Provide the (x, y) coordinate of the cell's center where the given text is located.  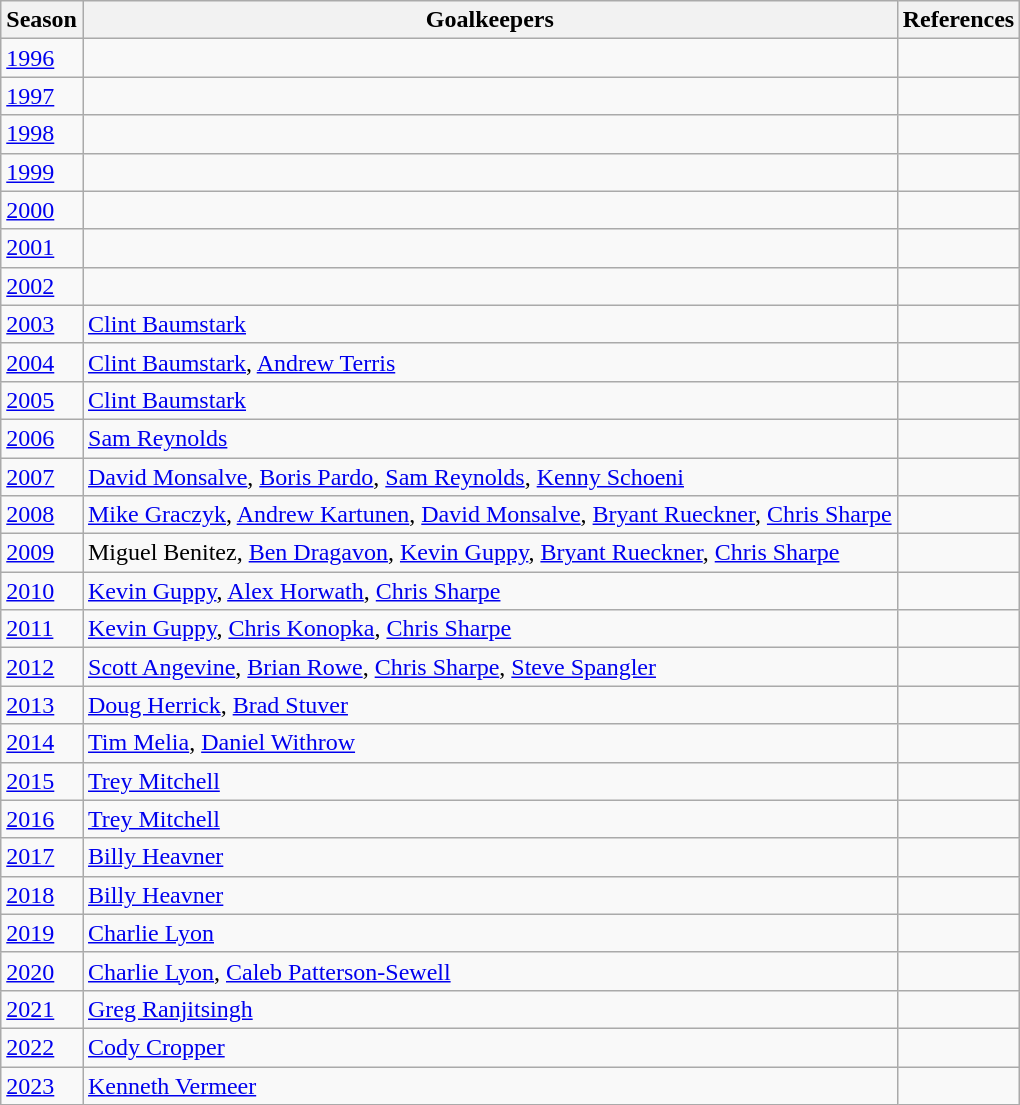
2015 (42, 781)
2002 (42, 286)
2018 (42, 895)
Clint Baumstark, Andrew Terris (490, 362)
Charlie Lyon (490, 933)
2007 (42, 477)
2000 (42, 210)
Kenneth Vermeer (490, 1085)
1996 (42, 58)
2010 (42, 591)
1999 (42, 172)
Goalkeepers (490, 20)
Sam Reynolds (490, 438)
2017 (42, 857)
2004 (42, 362)
1997 (42, 96)
Tim Melia, Daniel Withrow (490, 743)
2009 (42, 553)
2011 (42, 629)
Kevin Guppy, Alex Horwath, Chris Sharpe (490, 591)
David Monsalve, Boris Pardo, Sam Reynolds, Kenny Schoeni (490, 477)
2008 (42, 515)
2006 (42, 438)
2001 (42, 248)
2014 (42, 743)
2005 (42, 400)
Charlie Lyon, Caleb Patterson-Sewell (490, 971)
2013 (42, 705)
Greg Ranjitsingh (490, 1009)
2019 (42, 933)
2023 (42, 1085)
References (958, 20)
2021 (42, 1009)
2003 (42, 324)
Cody Cropper (490, 1047)
Doug Herrick, Brad Stuver (490, 705)
1998 (42, 134)
Season (42, 20)
2022 (42, 1047)
Miguel Benitez, Ben Dragavon, Kevin Guppy, Bryant Rueckner, Chris Sharpe (490, 553)
2016 (42, 819)
Kevin Guppy, Chris Konopka, Chris Sharpe (490, 629)
2012 (42, 667)
2020 (42, 971)
Mike Graczyk, Andrew Kartunen, David Monsalve, Bryant Rueckner, Chris Sharpe (490, 515)
Scott Angevine, Brian Rowe, Chris Sharpe, Steve Spangler (490, 667)
